Capture the cell that displays the provided text and extract its (x, y) central coordinate. 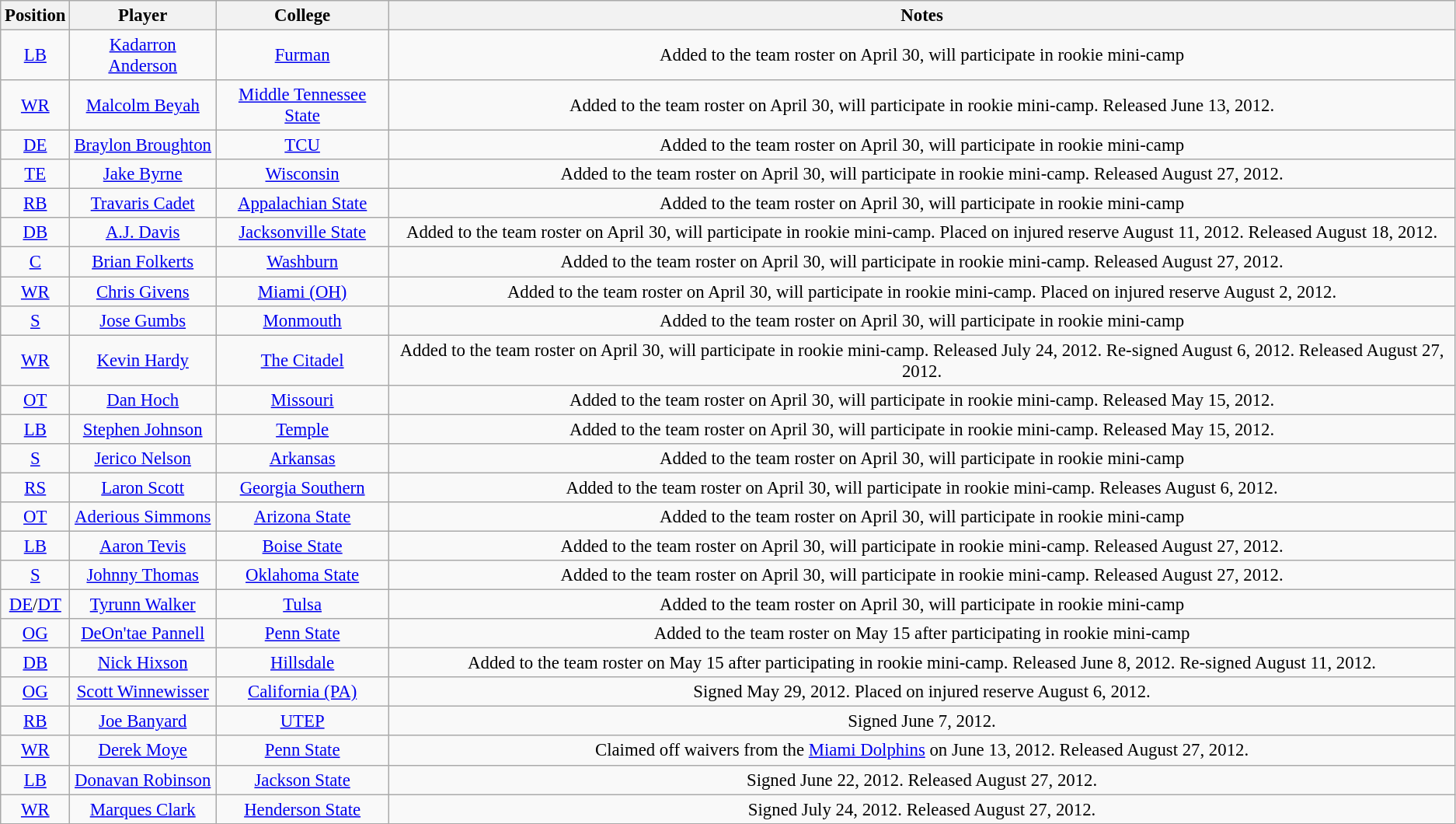
Arkansas (303, 459)
Jerico Nelson (143, 459)
UTEP (303, 721)
Nick Hixson (143, 663)
Added to the team roster on May 15 after participating in rookie mini-camp (922, 634)
Added to the team roster on April 30, will participate in rookie mini-camp. Placed on injured reserve August 2, 2012. (922, 292)
College (303, 16)
Signed June 22, 2012. Released August 27, 2012. (922, 780)
Braylon Broughton (143, 145)
Signed June 7, 2012. (922, 721)
Middle Tennessee State (303, 106)
RS (36, 487)
Wisconsin (303, 174)
Monmouth (303, 320)
C (36, 262)
Kevin Hardy (143, 361)
Added to the team roster on April 30, will participate in rookie mini-camp. Placed on injured reserve August 11, 2012. Released August 18, 2012. (922, 232)
Derek Moye (143, 751)
Stephen Johnson (143, 429)
Jake Byrne (143, 174)
Donavan Robinson (143, 780)
Joe Banyard (143, 721)
Henderson State (303, 809)
Jacksonville State (303, 232)
TCU (303, 145)
Added to the team roster on April 30, will participate in rookie mini-camp. Released June 13, 2012. (922, 106)
DE/DT (36, 605)
Georgia Southern (303, 487)
Oklahoma State (303, 575)
California (PA) (303, 692)
Player (143, 16)
Dan Hoch (143, 400)
Position (36, 16)
Added to the team roster on May 15 after participating in rookie mini-camp. Released June 8, 2012. Re-signed August 11, 2012. (922, 663)
Furman (303, 56)
Signed May 29, 2012. Placed on injured reserve August 6, 2012. (922, 692)
Aderious Simmons (143, 517)
DE (36, 145)
Washburn (303, 262)
Hillsdale (303, 663)
Malcolm Beyah (143, 106)
Travaris Cadet (143, 204)
Brian Folkerts (143, 262)
Miami (OH) (303, 292)
Added to the team roster on April 30, will participate in rookie mini-camp. Releases August 6, 2012. (922, 487)
Notes (922, 16)
Kadarron Anderson (143, 56)
Jose Gumbs (143, 320)
Marques Clark (143, 809)
Missouri (303, 400)
Aaron Tevis (143, 546)
Scott Winnewisser (143, 692)
Signed July 24, 2012. Released August 27, 2012. (922, 809)
Arizona State (303, 517)
Johnny Thomas (143, 575)
Tyrunn Walker (143, 605)
Jackson State (303, 780)
A.J. Davis (143, 232)
Chris Givens (143, 292)
TE (36, 174)
Laron Scott (143, 487)
Appalachian State (303, 204)
Claimed off waivers from the Miami Dolphins on June 13, 2012. Released August 27, 2012. (922, 751)
Tulsa (303, 605)
The Citadel (303, 361)
DeOn'tae Pannell (143, 634)
Temple (303, 429)
Boise State (303, 546)
